Return [X, Y] of the center of cell containing provided text 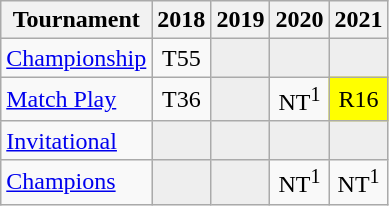
Tournament [76, 20]
2020 [300, 20]
Invitational [76, 140]
Champions [76, 182]
R16 [358, 100]
2021 [358, 20]
2018 [182, 20]
T36 [182, 100]
Championship [76, 58]
2019 [240, 20]
T55 [182, 58]
Match Play [76, 100]
